Return (X, Y) of the center of cell containing provided text 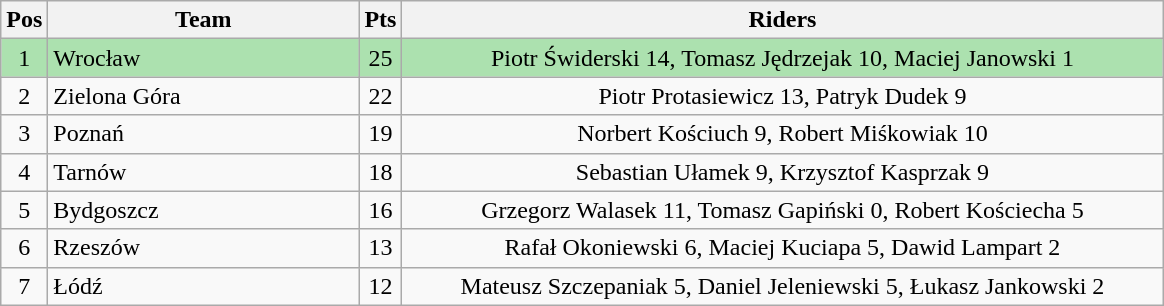
Rafał Okoniewski 6, Maciej Kuciapa 5, Dawid Lampart 2 (782, 248)
Rzeszów (204, 248)
Piotr Świderski 14, Tomasz Jędrzejak 10, Maciej Janowski 1 (782, 58)
18 (380, 172)
7 (24, 286)
4 (24, 172)
Poznań (204, 134)
13 (380, 248)
5 (24, 210)
Team (204, 20)
Grzegorz Walasek 11, Tomasz Gapiński 0, Robert Kościecha 5 (782, 210)
2 (24, 96)
22 (380, 96)
6 (24, 248)
25 (380, 58)
3 (24, 134)
Mateusz Szczepaniak 5, Daniel Jeleniewski 5, Łukasz Jankowski 2 (782, 286)
Sebastian Ułamek 9, Krzysztof Kasprzak 9 (782, 172)
Bydgoszcz (204, 210)
Piotr Protasiewicz 13, Patryk Dudek 9 (782, 96)
Pos (24, 20)
1 (24, 58)
Zielona Góra (204, 96)
Riders (782, 20)
12 (380, 286)
16 (380, 210)
Tarnów (204, 172)
19 (380, 134)
Pts (380, 20)
Łódź (204, 286)
Norbert Kościuch 9, Robert Miśkowiak 10 (782, 134)
Wrocław (204, 58)
